Detect which cell encompasses the target text, then output its [X, Y] center coordinate. 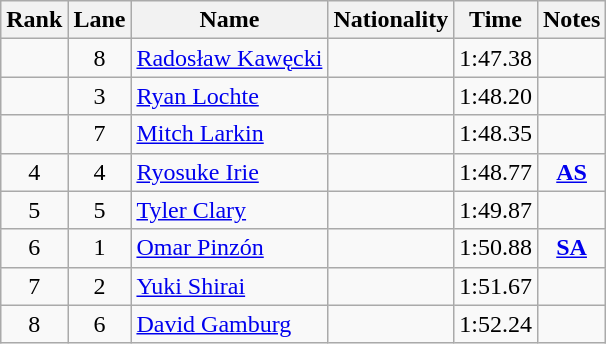
Tyler Clary [230, 210]
Rank [34, 20]
Yuki Shirai [230, 286]
1:48.77 [496, 172]
Name [230, 20]
SA [571, 248]
1:52.24 [496, 324]
2 [100, 286]
1:47.38 [496, 58]
Ryan Lochte [230, 96]
1:48.35 [496, 134]
Radosław Kawęcki [230, 58]
Time [496, 20]
AS [571, 172]
1 [100, 248]
1:49.87 [496, 210]
1:48.20 [496, 96]
Mitch Larkin [230, 134]
Nationality [391, 20]
Ryosuke Irie [230, 172]
3 [100, 96]
Omar Pinzón [230, 248]
Lane [100, 20]
David Gamburg [230, 324]
1:50.88 [496, 248]
1:51.67 [496, 286]
Notes [571, 20]
